Identify which cell holds the provided text, then report its [x, y] central coordinate. 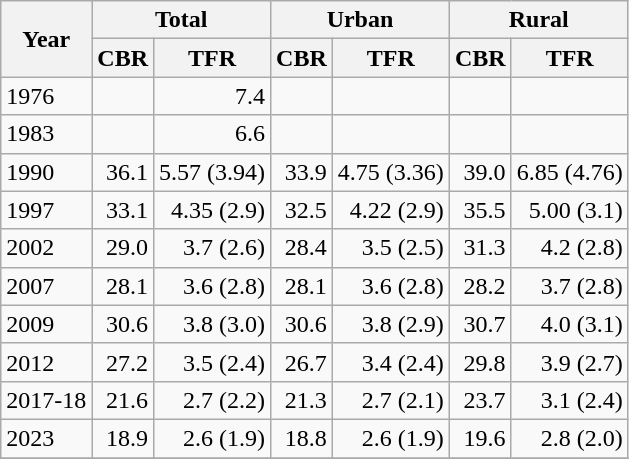
31.3 [480, 248]
Urban [360, 20]
3.7 (2.8) [570, 286]
5.57 (3.94) [212, 172]
29.8 [480, 362]
2.7 (2.1) [390, 400]
33.9 [302, 172]
21.6 [123, 400]
3.5 (2.4) [212, 362]
2.7 (2.2) [212, 400]
4.2 (2.8) [570, 248]
3.5 (2.5) [390, 248]
Total [182, 20]
2007 [46, 286]
2002 [46, 248]
23.7 [480, 400]
18.8 [302, 438]
30.7 [480, 324]
2.8 (2.0) [570, 438]
1997 [46, 210]
4.0 (3.1) [570, 324]
29.0 [123, 248]
4.22 (2.9) [390, 210]
35.5 [480, 210]
18.9 [123, 438]
6.85 (4.76) [570, 172]
36.1 [123, 172]
28.2 [480, 286]
Rural [538, 20]
Year [46, 39]
33.1 [123, 210]
1990 [46, 172]
2009 [46, 324]
6.6 [212, 134]
21.3 [302, 400]
19.6 [480, 438]
1983 [46, 134]
2017-18 [46, 400]
27.2 [123, 362]
3.8 (3.0) [212, 324]
3.4 (2.4) [390, 362]
39.0 [480, 172]
2023 [46, 438]
7.4 [212, 96]
5.00 (3.1) [570, 210]
26.7 [302, 362]
32.5 [302, 210]
3.9 (2.7) [570, 362]
1976 [46, 96]
4.75 (3.36) [390, 172]
3.7 (2.6) [212, 248]
3.1 (2.4) [570, 400]
3.8 (2.9) [390, 324]
2012 [46, 362]
28.4 [302, 248]
4.35 (2.9) [212, 210]
